Capture the cell that displays the provided text and extract its [x, y] central coordinate. 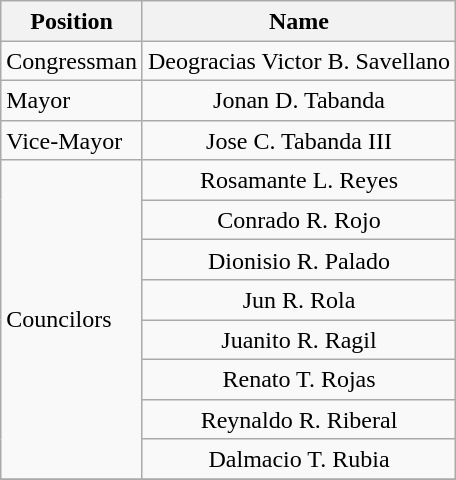
Conrado R. Rojo [298, 220]
Dionisio R. Palado [298, 260]
Position [72, 21]
Jose C. Tabanda III [298, 140]
Deogracias Victor B. Savellano [298, 61]
Vice-Mayor [72, 140]
Renato T. Rojas [298, 379]
Rosamante L. Reyes [298, 180]
Jonan D. Tabanda [298, 100]
Reynaldo R. Riberal [298, 419]
Juanito R. Ragil [298, 340]
Congressman [72, 61]
Dalmacio T. Rubia [298, 459]
Councilors [72, 320]
Jun R. Rola [298, 300]
Mayor [72, 100]
Name [298, 21]
